Output the (X, Y) coordinate of the center of the cell containing the given text.  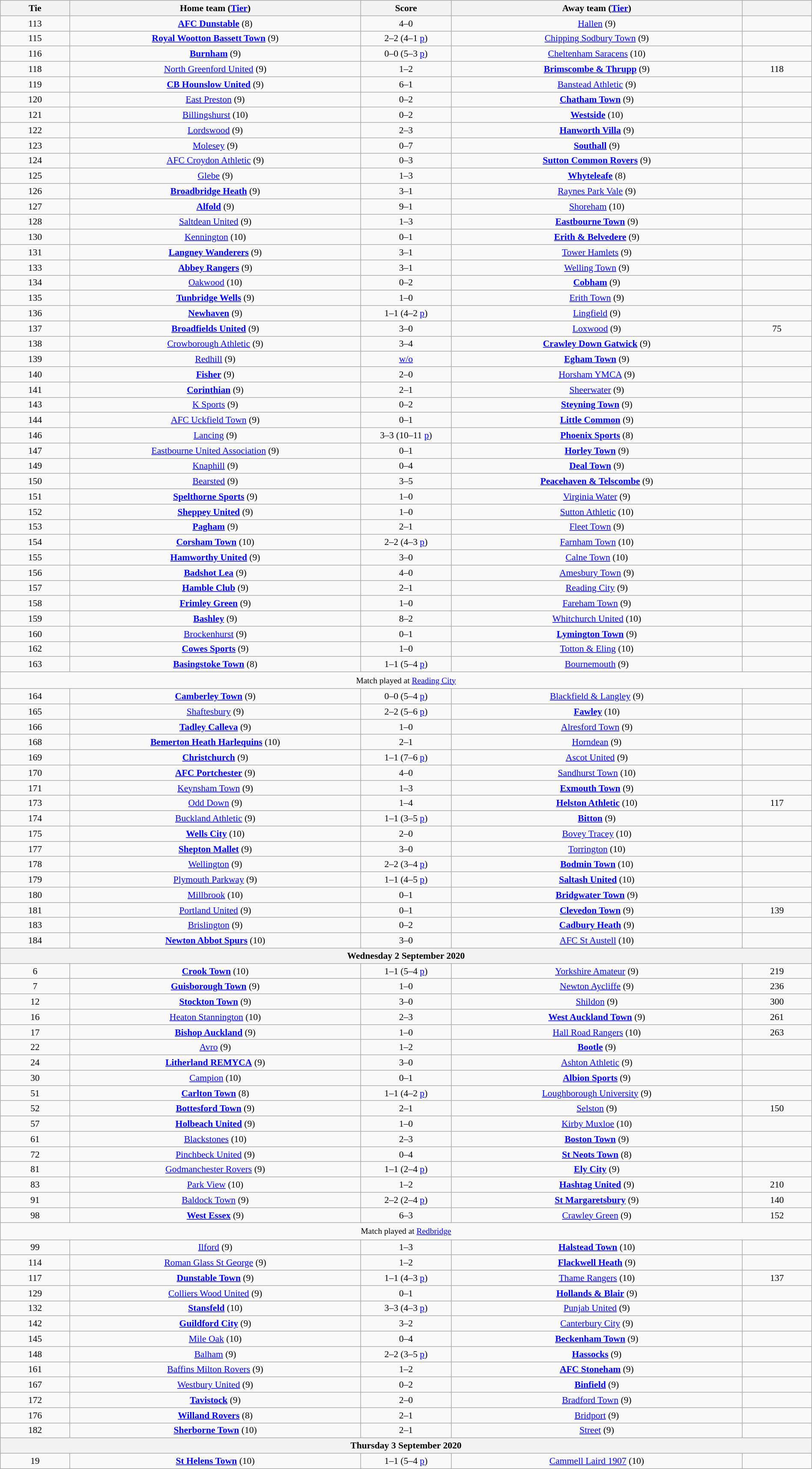
17 (35, 1032)
Flackwell Heath (9) (597, 1263)
146 (35, 436)
Bashley (9) (215, 619)
Broadbridge Heath (9) (215, 191)
172 (35, 1400)
Crook Town (10) (215, 971)
AFC Stoneham (9) (597, 1370)
Deal Town (9) (597, 466)
Egham Town (9) (597, 359)
169 (35, 757)
Roman Glass St George (9) (215, 1263)
131 (35, 252)
127 (35, 206)
Cheltenham Saracens (10) (597, 54)
Fleet Town (9) (597, 527)
Bootle (9) (597, 1047)
Match played at Reading City (406, 680)
166 (35, 727)
Loughborough University (9) (597, 1093)
Horsham YMCA (9) (597, 374)
121 (35, 115)
57 (35, 1124)
132 (35, 1308)
Fareham Town (9) (597, 604)
Newton Abbot Spurs (10) (215, 941)
6–3 (406, 1215)
153 (35, 527)
Chipping Sodbury Town (9) (597, 39)
Ashton Athletic (9) (597, 1063)
Eastbourne United Association (9) (215, 451)
Albion Sports (9) (597, 1078)
123 (35, 146)
12 (35, 1002)
Tavistock (9) (215, 1400)
Millbrook (10) (215, 895)
142 (35, 1324)
261 (777, 1017)
122 (35, 130)
Erith Town (9) (597, 298)
Brockenhurst (9) (215, 634)
144 (35, 420)
176 (35, 1415)
Broadfields United (9) (215, 329)
158 (35, 604)
Corinthian (9) (215, 390)
Virginia Water (9) (597, 497)
135 (35, 298)
Halstead Town (10) (597, 1248)
Bradford Town (9) (597, 1400)
128 (35, 222)
Royal Wootton Bassett Town (9) (215, 39)
Godmanchester Rovers (9) (215, 1170)
Blackstones (10) (215, 1139)
1–1 (7–6 p) (406, 757)
Hallen (9) (597, 24)
Wednesday 2 September 2020 (406, 956)
3–2 (406, 1324)
Clevedon Town (9) (597, 910)
Wells City (10) (215, 834)
Tunbridge Wells (9) (215, 298)
Shepton Mallet (9) (215, 849)
Thursday 3 September 2020 (406, 1446)
Camberley Town (9) (215, 697)
East Preston (9) (215, 100)
Sutton Common Rovers (9) (597, 161)
Bournemouth (9) (597, 664)
3–3 (10–11 p) (406, 436)
Calne Town (10) (597, 558)
149 (35, 466)
Sherborne Town (10) (215, 1430)
CB Hounslow United (9) (215, 84)
1–1 (2–4 p) (406, 1170)
Exmouth Town (9) (597, 788)
Carlton Town (8) (215, 1093)
Beckenham Town (9) (597, 1339)
Billingshurst (10) (215, 115)
126 (35, 191)
113 (35, 24)
162 (35, 649)
Willand Rovers (8) (215, 1415)
157 (35, 588)
Punjab United (9) (597, 1308)
3–3 (4–3 p) (406, 1308)
Tadley Calleva (9) (215, 727)
Shaftesbury (9) (215, 712)
Ilford (9) (215, 1248)
Little Common (9) (597, 420)
Blackfield & Langley (9) (597, 697)
Buckland Athletic (9) (215, 819)
183 (35, 925)
St Neots Town (8) (597, 1155)
3–4 (406, 344)
Cadbury Heath (9) (597, 925)
174 (35, 819)
St Helens Town (10) (215, 1461)
Saltdean United (9) (215, 222)
Whitchurch United (10) (597, 619)
Sheppey United (9) (215, 512)
177 (35, 849)
Away team (Tier) (597, 8)
Street (9) (597, 1430)
52 (35, 1109)
91 (35, 1200)
Litherland REMYCA (9) (215, 1063)
147 (35, 451)
143 (35, 405)
Totton & Eling (10) (597, 649)
w/o (406, 359)
Lordswood (9) (215, 130)
2–2 (2–4 p) (406, 1200)
119 (35, 84)
Park View (10) (215, 1185)
Stockton Town (9) (215, 1002)
Canterbury City (9) (597, 1324)
Burnham (9) (215, 54)
Peacehaven & Telscombe (9) (597, 482)
Ely City (9) (597, 1170)
K Sports (9) (215, 405)
7 (35, 987)
181 (35, 910)
Bovey Tracey (10) (597, 834)
Corsham Town (10) (215, 542)
175 (35, 834)
Hollands & Blair (9) (597, 1293)
72 (35, 1155)
160 (35, 634)
134 (35, 283)
168 (35, 742)
136 (35, 314)
Score (406, 8)
171 (35, 788)
130 (35, 237)
210 (777, 1185)
Erith & Belvedere (9) (597, 237)
Westside (10) (597, 115)
154 (35, 542)
16 (35, 1017)
138 (35, 344)
98 (35, 1215)
120 (35, 100)
182 (35, 1430)
Guildford City (9) (215, 1324)
Odd Down (9) (215, 803)
8–2 (406, 619)
Alfold (9) (215, 206)
6–1 (406, 84)
163 (35, 664)
141 (35, 390)
Binfield (9) (597, 1385)
Campion (10) (215, 1078)
1–1 (4–5 p) (406, 880)
145 (35, 1339)
AFC Croydon Athletic (9) (215, 161)
180 (35, 895)
2–2 (3–4 p) (406, 865)
West Essex (9) (215, 1215)
Brimscombe & Thrupp (9) (597, 69)
236 (777, 987)
Southall (9) (597, 146)
1–4 (406, 803)
Bodmin Town (10) (597, 865)
30 (35, 1078)
Baldock Town (9) (215, 1200)
75 (777, 329)
24 (35, 1063)
Fisher (9) (215, 374)
219 (777, 971)
Fawley (10) (597, 712)
Crowborough Athletic (9) (215, 344)
179 (35, 880)
Selston (9) (597, 1109)
22 (35, 1047)
Alresford Town (9) (597, 727)
Kirby Muxloe (10) (597, 1124)
Oakwood (10) (215, 283)
155 (35, 558)
Bridport (9) (597, 1415)
124 (35, 161)
Kennington (10) (215, 237)
Redhill (9) (215, 359)
Horley Town (9) (597, 451)
St Margaretsbury (9) (597, 1200)
133 (35, 268)
Crawley Down Gatwick (9) (597, 344)
Hall Road Rangers (10) (597, 1032)
Boston Town (9) (597, 1139)
Heaton Stannington (10) (215, 1017)
Dunstable Town (9) (215, 1278)
Sandhurst Town (10) (597, 773)
Mile Oak (10) (215, 1339)
184 (35, 941)
167 (35, 1385)
Newhaven (9) (215, 314)
Bridgwater Town (9) (597, 895)
156 (35, 573)
Chatham Town (9) (597, 100)
Whyteleafe (8) (597, 176)
148 (35, 1354)
300 (777, 1002)
Tie (35, 8)
Westbury United (9) (215, 1385)
61 (35, 1139)
51 (35, 1093)
Abbey Rangers (9) (215, 268)
Pagham (9) (215, 527)
Badshot Lea (9) (215, 573)
Steyning Town (9) (597, 405)
Pinchbeck United (9) (215, 1155)
Knaphill (9) (215, 466)
Frimley Green (9) (215, 604)
9–1 (406, 206)
164 (35, 697)
North Greenford United (9) (215, 69)
2–2 (4–1 p) (406, 39)
2–2 (3–5 p) (406, 1354)
Christchurch (9) (215, 757)
0–0 (5–3 p) (406, 54)
Horndean (9) (597, 742)
Newton Aycliffe (9) (597, 987)
Lingfield (9) (597, 314)
Glebe (9) (215, 176)
115 (35, 39)
129 (35, 1293)
Lymington Town (9) (597, 634)
Farnham Town (10) (597, 542)
Cammell Laird 1907 (10) (597, 1461)
Bemerton Heath Harlequins (10) (215, 742)
178 (35, 865)
81 (35, 1170)
Spelthorne Sports (9) (215, 497)
Sutton Athletic (10) (597, 512)
Portland United (9) (215, 910)
Amesbury Town (9) (597, 573)
83 (35, 1185)
Wellington (9) (215, 865)
Sheerwater (9) (597, 390)
Bearsted (9) (215, 482)
2–2 (5–6 p) (406, 712)
Keynsham Town (9) (215, 788)
Raynes Park Vale (9) (597, 191)
Plymouth Parkway (9) (215, 880)
Match played at Redbridge (406, 1231)
Bitton (9) (597, 819)
AFC Dunstable (8) (215, 24)
Hassocks (9) (597, 1354)
Hamworthy United (9) (215, 558)
Phoenix Sports (8) (597, 436)
116 (35, 54)
1–1 (4–3 p) (406, 1278)
Hamble Club (9) (215, 588)
3–5 (406, 482)
Bishop Auckland (9) (215, 1032)
Reading City (9) (597, 588)
Lancing (9) (215, 436)
Langney Wanderers (9) (215, 252)
2–2 (4–3 p) (406, 542)
Loxwood (9) (597, 329)
Thame Rangers (10) (597, 1278)
151 (35, 497)
West Auckland Town (9) (597, 1017)
Welling Town (9) (597, 268)
AFC Portchester (9) (215, 773)
Home team (Tier) (215, 8)
Saltash United (10) (597, 880)
Colliers Wood United (9) (215, 1293)
0–3 (406, 161)
Hashtag United (9) (597, 1185)
Banstead Athletic (9) (597, 84)
173 (35, 803)
Eastbourne Town (9) (597, 222)
Avro (9) (215, 1047)
161 (35, 1370)
Guisborough Town (9) (215, 987)
Baffins Milton Rovers (9) (215, 1370)
1–1 (3–5 p) (406, 819)
6 (35, 971)
170 (35, 773)
Crawley Green (9) (597, 1215)
AFC Uckfield Town (9) (215, 420)
Tower Hamlets (9) (597, 252)
125 (35, 176)
Holbeach United (9) (215, 1124)
Stansfeld (10) (215, 1308)
Cobham (9) (597, 283)
Helston Athletic (10) (597, 803)
Shoreham (10) (597, 206)
Shildon (9) (597, 1002)
Torrington (10) (597, 849)
0–7 (406, 146)
Hanworth Villa (9) (597, 130)
Molesey (9) (215, 146)
19 (35, 1461)
Balham (9) (215, 1354)
Ascot United (9) (597, 757)
0–0 (5–4 p) (406, 697)
AFC St Austell (10) (597, 941)
Yorkshire Amateur (9) (597, 971)
Bottesford Town (9) (215, 1109)
159 (35, 619)
Basingstoke Town (8) (215, 664)
165 (35, 712)
99 (35, 1248)
Brislington (9) (215, 925)
114 (35, 1263)
Cowes Sports (9) (215, 649)
263 (777, 1032)
